Provide the [X, Y] coordinate of the cell's center where the given text is located.  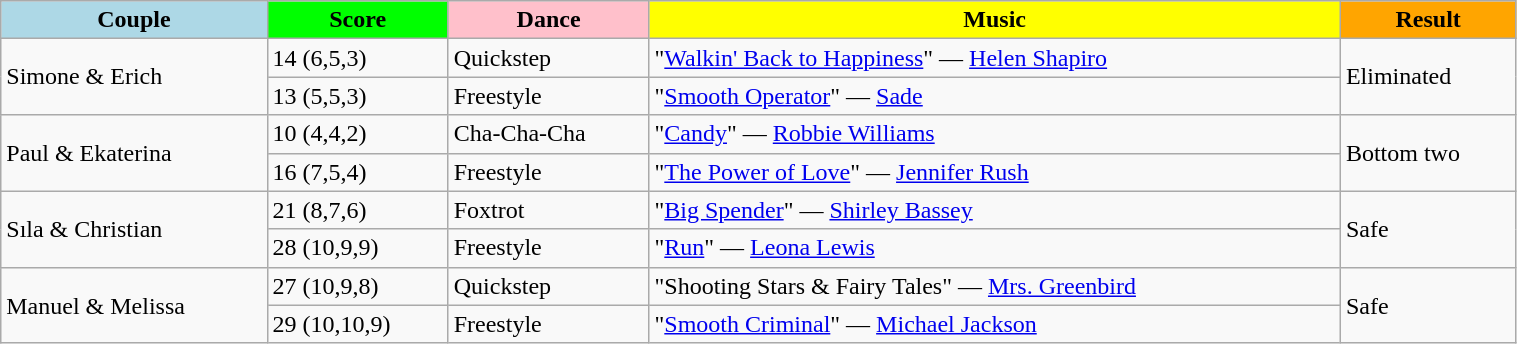
10 (4,4,2) [358, 134]
14 (6,5,3) [358, 58]
Simone & Erich [134, 77]
Sıla & Christian [134, 229]
29 (10,10,9) [358, 324]
13 (5,5,3) [358, 96]
Eliminated [1428, 77]
Score [358, 20]
Foxtrot [548, 210]
Couple [134, 20]
21 (8,7,6) [358, 210]
Result [1428, 20]
Paul & Ekaterina [134, 153]
28 (10,9,9) [358, 248]
"Shooting Stars & Fairy Tales" — Mrs. Greenbird [994, 286]
"Run" — Leona Lewis [994, 248]
27 (10,9,8) [358, 286]
16 (7,5,4) [358, 172]
Dance [548, 20]
"Candy" — Robbie Williams [994, 134]
"Smooth Criminal" — Michael Jackson [994, 324]
"Smooth Operator" — Sade [994, 96]
Manuel & Melissa [134, 305]
Music [994, 20]
"Big Spender" — Shirley Bassey [994, 210]
"The Power of Love" — Jennifer Rush [994, 172]
Cha-Cha-Cha [548, 134]
Bottom two [1428, 153]
"Walkin' Back to Happiness" — Helen Shapiro [994, 58]
